Determine the [X, Y] coordinate at the center of the cell enclosing the given text.  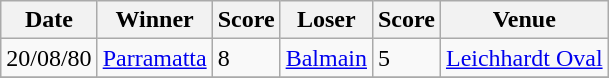
5 [406, 58]
Venue [524, 20]
8 [246, 58]
Loser [326, 20]
Balmain [326, 58]
Winner [154, 20]
20/08/80 [49, 58]
Leichhardt Oval [524, 58]
Date [49, 20]
Parramatta [154, 58]
